Provide the (X, Y) coordinate of the cell's center where the given text is located.  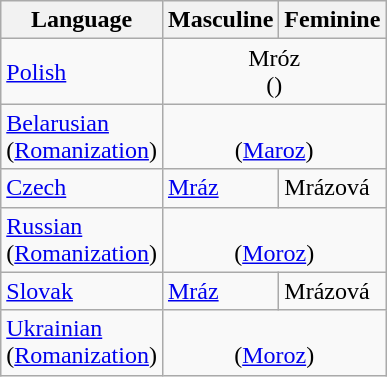
Ukrainian (Romanization) (82, 342)
Polish (82, 72)
Feminine (332, 20)
(Maroz) (274, 136)
Belarusian (Romanization) (82, 136)
Language (82, 20)
Czech (82, 188)
Slovak (82, 291)
Masculine (220, 20)
Russian (Romanization) (82, 240)
Mróz () (274, 72)
